Search for the cell housing the specified text and yield its [X, Y] center coordinate. 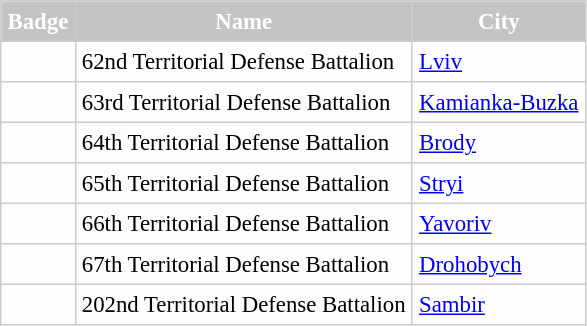
Name [244, 21]
City [498, 21]
Brody [498, 142]
67th Territorial Defense Battalion [244, 264]
62nd Territorial Defense Battalion [244, 61]
66th Territorial Defense Battalion [244, 223]
Lviv [498, 61]
Yavoriv [498, 223]
Drohobych [498, 264]
63rd Territorial Defense Battalion [244, 102]
Kamianka-Buzka [498, 102]
202nd Territorial Defense Battalion [244, 304]
64th Territorial Defense Battalion [244, 142]
Sambir [498, 304]
65th Territorial Defense Battalion [244, 183]
Stryi [498, 183]
Badge [38, 21]
